Identify which cell holds the provided text, then report its (x, y) central coordinate. 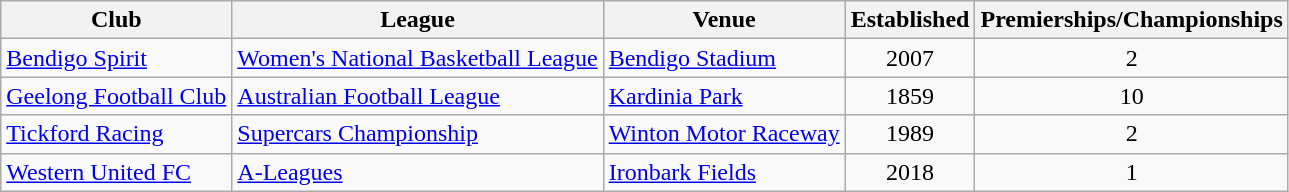
1 (1132, 172)
Women's National Basketball League (418, 58)
Western United FC (116, 172)
1859 (910, 96)
1989 (910, 134)
Ironbark Fields (724, 172)
League (418, 20)
Bendigo Spirit (116, 58)
A-Leagues (418, 172)
Australian Football League (418, 96)
2018 (910, 172)
Club (116, 20)
Premierships/Championships (1132, 20)
Kardinia Park (724, 96)
Supercars Championship (418, 134)
Winton Motor Raceway (724, 134)
2007 (910, 58)
Geelong Football Club (116, 96)
10 (1132, 96)
Venue (724, 20)
Tickford Racing (116, 134)
Established (910, 20)
Bendigo Stadium (724, 58)
